Return the [X, Y] coordinate for the center point of the cell that contains the specified text.  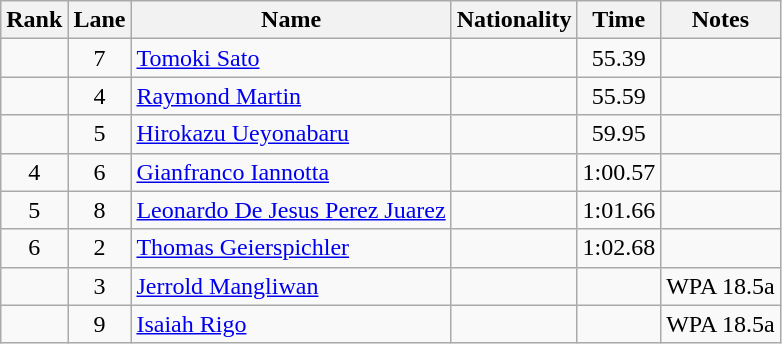
Thomas Geierspichler [291, 248]
55.39 [619, 58]
9 [100, 324]
7 [100, 58]
2 [100, 248]
Gianfranco Iannotta [291, 172]
1:00.57 [619, 172]
8 [100, 210]
Nationality [514, 20]
Leonardo De Jesus Perez Juarez [291, 210]
Time [619, 20]
3 [100, 286]
59.95 [619, 134]
Rank [34, 20]
1:01.66 [619, 210]
1:02.68 [619, 248]
Isaiah Rigo [291, 324]
Raymond Martin [291, 96]
Name [291, 20]
55.59 [619, 96]
Tomoki Sato [291, 58]
Jerrold Mangliwan [291, 286]
Hirokazu Ueyonabaru [291, 134]
Lane [100, 20]
Notes [721, 20]
